Determine the [X, Y] coordinate at the center of the cell enclosing the given text.  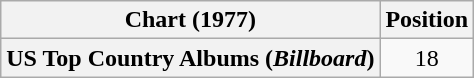
Position [427, 20]
Chart (1977) [190, 20]
18 [427, 58]
US Top Country Albums (Billboard) [190, 58]
